Pinpoint the cell where the given text exists, returning its [X, Y] midpoint coordinate. 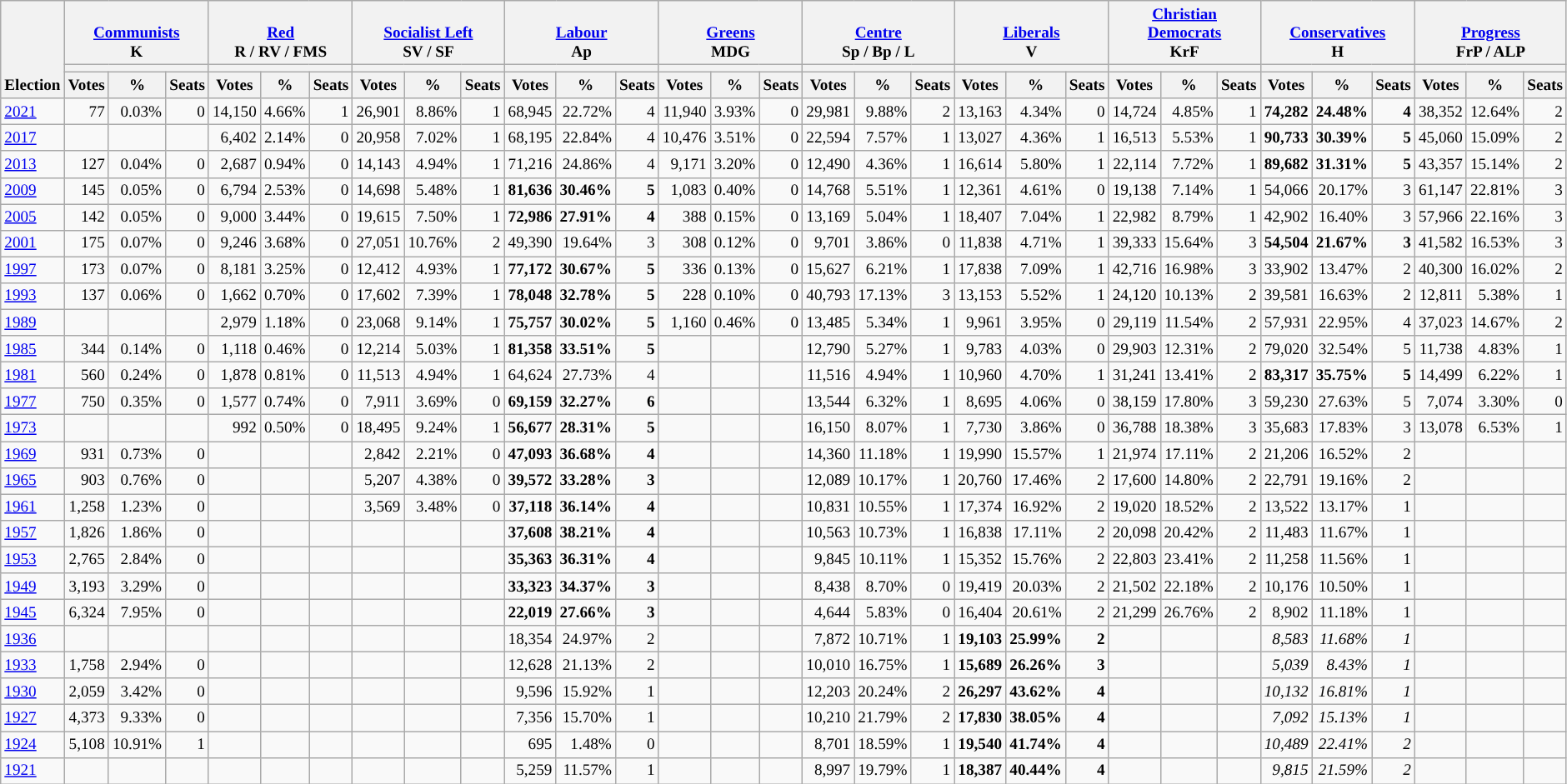
30.02% [586, 322]
13.47% [1342, 270]
2.94% [137, 665]
GreensMDG [730, 33]
1.86% [137, 533]
81,636 [530, 191]
33.28% [586, 481]
47,093 [530, 454]
5,259 [530, 771]
16.53% [1494, 243]
2017 [33, 138]
57,931 [1286, 322]
31,241 [1134, 375]
20.17% [1342, 191]
26.26% [1036, 665]
10.13% [1189, 296]
14.67% [1494, 322]
3.25% [285, 270]
11,513 [378, 375]
2,979 [234, 322]
5.04% [883, 217]
26,297 [980, 692]
22,791 [1286, 481]
3.48% [433, 507]
24.97% [586, 639]
72,986 [530, 217]
CommunistsK [137, 33]
15.92% [586, 692]
17,838 [980, 270]
45,060 [1440, 138]
29,903 [1134, 349]
19,419 [980, 587]
15,627 [829, 270]
36.14% [586, 507]
10,831 [829, 507]
2,687 [234, 164]
1953 [33, 560]
33,323 [530, 587]
0.81% [285, 375]
1.23% [137, 507]
41,582 [1440, 243]
1933 [33, 665]
1.18% [285, 322]
12,361 [980, 191]
42,716 [1134, 270]
68,195 [530, 138]
83,317 [1286, 375]
23,068 [378, 322]
15.13% [1342, 718]
5.03% [433, 349]
29,981 [829, 112]
4.70% [1036, 375]
145 [87, 191]
6.53% [1494, 428]
173 [87, 270]
8.79% [1189, 217]
59,230 [1286, 402]
RedR / RV / FMS [280, 33]
16.75% [883, 665]
992 [234, 428]
9,701 [829, 243]
38,159 [1134, 402]
22.95% [1342, 322]
4.38% [433, 481]
22,982 [1134, 217]
3.44% [285, 217]
3.95% [1036, 322]
Election [33, 50]
36.31% [586, 560]
19,138 [1134, 191]
20.03% [1036, 587]
903 [87, 481]
22.41% [1342, 744]
16.52% [1342, 454]
2.84% [137, 560]
35.75% [1342, 375]
13,163 [980, 112]
10.76% [433, 243]
9.24% [433, 428]
36.68% [586, 454]
5.27% [883, 349]
10,210 [829, 718]
1,662 [234, 296]
Socialist LeftSV / SF [428, 33]
12,214 [378, 349]
20.42% [1189, 533]
1993 [33, 296]
10,010 [829, 665]
11,483 [1286, 533]
16,614 [980, 164]
14,698 [378, 191]
35,683 [1286, 428]
16.98% [1189, 270]
10.91% [137, 744]
16,150 [829, 428]
18,495 [378, 428]
3.30% [1494, 402]
30.67% [586, 270]
0.24% [137, 375]
8.43% [1342, 665]
8,997 [829, 771]
40,793 [829, 296]
10.71% [883, 639]
12,203 [829, 692]
336 [684, 270]
90,733 [1286, 138]
18,387 [980, 771]
21.13% [586, 665]
21,299 [1134, 612]
1930 [33, 692]
22,594 [829, 138]
0.04% [137, 164]
22,803 [1134, 560]
0.40% [735, 191]
7.39% [433, 296]
9.14% [433, 322]
1989 [33, 322]
1965 [33, 481]
0.94% [285, 164]
42,902 [1286, 217]
5.38% [1494, 296]
12,412 [378, 270]
ConservativesH [1337, 33]
7,911 [378, 402]
12,790 [829, 349]
32.54% [1342, 349]
13,153 [980, 296]
5.83% [883, 612]
22.72% [586, 112]
7.50% [433, 217]
7.72% [1189, 164]
14,499 [1440, 375]
1936 [33, 639]
5,108 [87, 744]
17,600 [1134, 481]
2,059 [87, 692]
10,132 [1286, 692]
0.03% [137, 112]
0.10% [735, 296]
5,039 [1286, 665]
17.83% [1342, 428]
14,143 [378, 164]
2,765 [87, 560]
27.73% [586, 375]
2013 [33, 164]
1,577 [234, 402]
18.52% [1189, 507]
7.95% [137, 612]
21,974 [1134, 454]
1924 [33, 744]
1997 [33, 270]
127 [87, 164]
12,490 [829, 164]
61,147 [1440, 191]
8,701 [829, 744]
20,760 [980, 481]
4.93% [433, 270]
3.68% [285, 243]
0.70% [285, 296]
7,092 [1286, 718]
75,757 [530, 322]
21,502 [1134, 587]
1,758 [87, 665]
40,300 [1440, 270]
8.86% [433, 112]
9,000 [234, 217]
19,615 [378, 217]
17.46% [1036, 481]
6,324 [87, 612]
3.51% [735, 138]
56,677 [530, 428]
16.81% [1342, 692]
5.34% [883, 322]
22.84% [586, 138]
20.24% [883, 692]
0.13% [735, 270]
11.56% [1342, 560]
1969 [33, 454]
10.11% [883, 560]
9,171 [684, 164]
9,961 [980, 322]
4.66% [285, 112]
20,958 [378, 138]
2005 [33, 217]
10,960 [980, 375]
4,373 [87, 718]
18,354 [530, 639]
49,390 [530, 243]
ChristianDemocratsKrF [1184, 33]
344 [87, 349]
6.22% [1494, 375]
40.44% [1036, 771]
22,114 [1134, 164]
26,901 [378, 112]
30.46% [586, 191]
38.21% [586, 533]
1,258 [87, 507]
11,940 [684, 112]
16.92% [1036, 507]
27.63% [1342, 402]
21,206 [1286, 454]
931 [87, 454]
9.88% [883, 112]
9,845 [829, 560]
8,438 [829, 587]
13,027 [980, 138]
9,815 [1286, 771]
17,374 [980, 507]
78,048 [530, 296]
14,724 [1134, 112]
38,352 [1440, 112]
74,282 [1286, 112]
7.09% [1036, 270]
13.17% [1342, 507]
560 [87, 375]
3,193 [87, 587]
6,794 [234, 191]
4.71% [1036, 243]
16.63% [1342, 296]
12.31% [1189, 349]
1949 [33, 587]
0.74% [285, 402]
26.76% [1189, 612]
0.14% [137, 349]
19,103 [980, 639]
17,830 [980, 718]
0.12% [735, 243]
21.67% [1342, 243]
10,563 [829, 533]
1921 [33, 771]
13,078 [1440, 428]
19.16% [1342, 481]
15.70% [586, 718]
11.57% [586, 771]
32.78% [586, 296]
10.73% [883, 533]
39,572 [530, 481]
4.06% [1036, 402]
0.73% [137, 454]
12,811 [1440, 296]
142 [87, 217]
57,966 [1440, 217]
11,516 [829, 375]
2.14% [285, 138]
4.03% [1036, 349]
3.20% [735, 164]
6.21% [883, 270]
7.02% [433, 138]
10.50% [1342, 587]
0.50% [285, 428]
31.31% [1342, 164]
175 [87, 243]
1,083 [684, 191]
21.59% [1342, 771]
7,872 [829, 639]
69,159 [530, 402]
8.70% [883, 587]
14,768 [829, 191]
5.48% [433, 191]
15.14% [1494, 164]
695 [530, 744]
5,207 [378, 481]
9.33% [137, 718]
3.29% [137, 587]
1,160 [684, 322]
2009 [33, 191]
41.74% [1036, 744]
11,258 [1286, 560]
12.64% [1494, 112]
2,842 [378, 454]
54,066 [1286, 191]
9,596 [530, 692]
13,522 [1286, 507]
8,695 [980, 402]
35,363 [530, 560]
23.41% [1189, 560]
19.79% [883, 771]
25.99% [1036, 639]
19,990 [980, 454]
0.76% [137, 481]
14.80% [1189, 481]
39,581 [1286, 296]
5.53% [1189, 138]
37,118 [530, 507]
16.40% [1342, 217]
6 [637, 402]
18.59% [883, 744]
16,513 [1134, 138]
81,358 [530, 349]
21.79% [883, 718]
3,569 [378, 507]
22.81% [1494, 191]
1945 [33, 612]
16,838 [980, 533]
CentreSp / Bp / L [879, 33]
17.80% [1189, 402]
37,608 [530, 533]
10,476 [684, 138]
28.31% [586, 428]
1,826 [87, 533]
39,333 [1134, 243]
79,020 [1286, 349]
34.37% [586, 587]
43,357 [1440, 164]
8,902 [1286, 612]
1985 [33, 349]
16.02% [1494, 270]
228 [684, 296]
54,504 [1286, 243]
11.54% [1189, 322]
27.91% [586, 217]
37,023 [1440, 322]
33.51% [586, 349]
19.64% [586, 243]
14,360 [829, 454]
4.85% [1189, 112]
9,246 [234, 243]
19,540 [980, 744]
14,150 [234, 112]
LiberalsV [1032, 33]
1,118 [234, 349]
11.67% [1342, 533]
4,644 [829, 612]
1927 [33, 718]
ProgressFrP / ALP [1490, 33]
71,216 [530, 164]
7.57% [883, 138]
15,689 [980, 665]
4.83% [1494, 349]
12,089 [829, 481]
7.14% [1189, 191]
22.18% [1189, 587]
LabourAp [582, 33]
1977 [33, 402]
0.35% [137, 402]
1973 [33, 428]
68,945 [530, 112]
15.76% [1036, 560]
0.06% [137, 296]
89,682 [1286, 164]
43.62% [1036, 692]
2021 [33, 112]
6.32% [883, 402]
8.07% [883, 428]
77 [87, 112]
1981 [33, 375]
2.21% [433, 454]
27,051 [378, 243]
10.55% [883, 507]
1,878 [234, 375]
64,624 [530, 375]
13,169 [829, 217]
10,489 [1286, 744]
17.13% [883, 296]
2001 [33, 243]
5.52% [1036, 296]
12,628 [530, 665]
17,602 [378, 296]
7.04% [1036, 217]
3.93% [735, 112]
16,404 [980, 612]
308 [684, 243]
11,738 [1440, 349]
20,098 [1134, 533]
11,838 [980, 243]
11.68% [1342, 639]
36,788 [1134, 428]
8,181 [234, 270]
388 [684, 217]
15.64% [1189, 243]
10,176 [1286, 587]
38.05% [1036, 718]
6,402 [234, 138]
22.16% [1494, 217]
15.57% [1036, 454]
5.51% [883, 191]
13,485 [829, 322]
24.48% [1342, 112]
5.80% [1036, 164]
20.61% [1036, 612]
750 [87, 402]
0.15% [735, 217]
27.66% [586, 612]
77,172 [530, 270]
7,356 [530, 718]
33,902 [1286, 270]
19,020 [1134, 507]
3.42% [137, 692]
137 [87, 296]
4.34% [1036, 112]
29,119 [1134, 322]
7,730 [980, 428]
1.48% [586, 744]
3.69% [433, 402]
24,120 [1134, 296]
4.61% [1036, 191]
30.39% [1342, 138]
1961 [33, 507]
2.53% [285, 191]
15,352 [980, 560]
10.17% [883, 481]
24.86% [586, 164]
22,019 [530, 612]
8,583 [1286, 639]
1957 [33, 533]
18.38% [1189, 428]
18,407 [980, 217]
13.41% [1189, 375]
7,074 [1440, 402]
13,544 [829, 402]
9,783 [980, 349]
15.09% [1494, 138]
32.27% [586, 402]
